Identify which cell holds the provided text, then report its (X, Y) central coordinate. 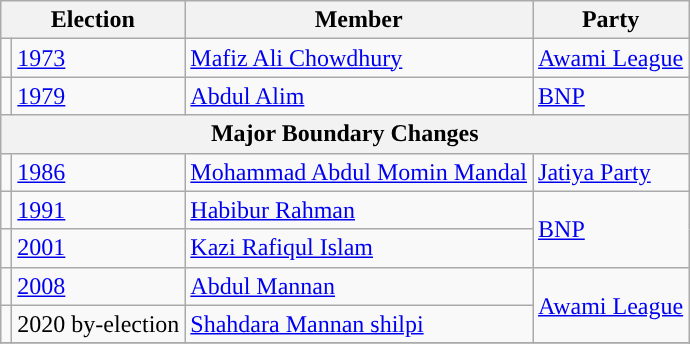
2020 by-election (98, 324)
Mohammad Abdul Momin Mandal (359, 172)
Abdul Mannan (359, 286)
1986 (98, 172)
Member (359, 20)
Mafiz Ali Chowdhury (359, 58)
Jatiya Party (611, 172)
1973 (98, 58)
Shahdara Mannan shilpi (359, 324)
2008 (98, 286)
1979 (98, 96)
Election (93, 20)
Habibur Rahman (359, 210)
Kazi Rafiqul Islam (359, 248)
Major Boundary Changes (345, 134)
Party (611, 20)
1991 (98, 210)
2001 (98, 248)
Abdul Alim (359, 96)
